Provide the [X, Y] coordinate of the cell's center where the given text is located.  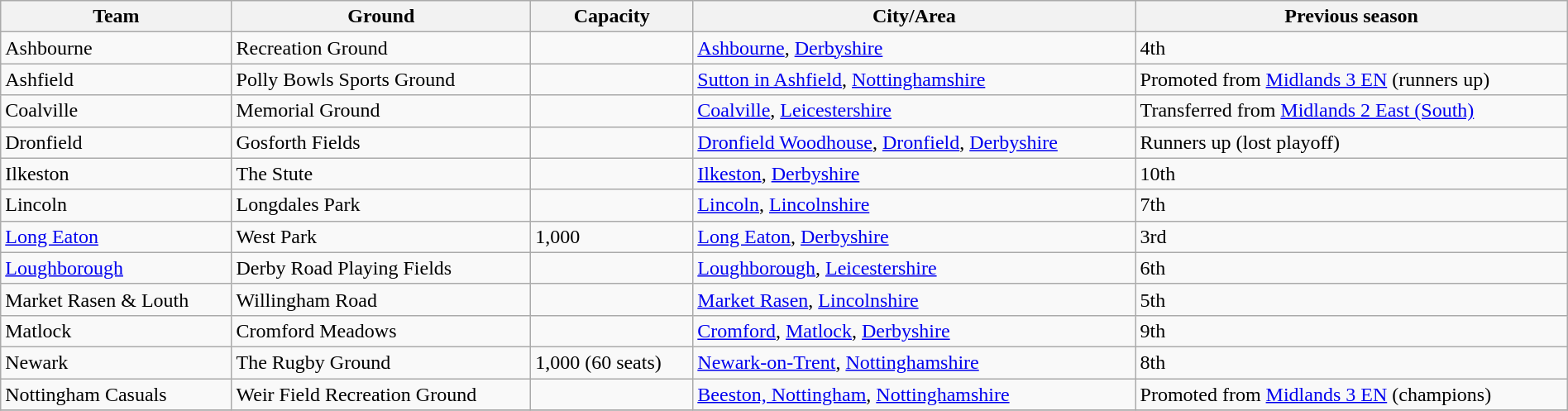
Matlock [116, 331]
Longdales Park [381, 205]
Recreation Ground [381, 48]
5th [1351, 299]
Ilkeston [116, 174]
Coalville [116, 111]
Memorial Ground [381, 111]
7th [1351, 205]
1,000 (60 seats) [612, 362]
The Stute [381, 174]
Lincoln [116, 205]
Lincoln, Lincolnshire [915, 205]
10th [1351, 174]
8th [1351, 362]
Polly Bowls Sports Ground [381, 79]
Market Rasen & Louth [116, 299]
Ilkeston, Derbyshire [915, 174]
The Rugby Ground [381, 362]
9th [1351, 331]
Cromford Meadows [381, 331]
Dronfield [116, 142]
Runners up (lost playoff) [1351, 142]
City/Area [915, 17]
Previous season [1351, 17]
Promoted from Midlands 3 EN (champions) [1351, 394]
Long Eaton, Derbyshire [915, 237]
Team [116, 17]
Sutton in Ashfield, Nottinghamshire [915, 79]
Transferred from Midlands 2 East (South) [1351, 111]
West Park [381, 237]
Cromford, Matlock, Derbyshire [915, 331]
Ground [381, 17]
Weir Field Recreation Ground [381, 394]
1,000 [612, 237]
Ashbourne [116, 48]
Dronfield Woodhouse, Dronfield, Derbyshire [915, 142]
Willingham Road [381, 299]
Coalville, Leicestershire [915, 111]
Loughborough, Leicestershire [915, 268]
Long Eaton [116, 237]
Capacity [612, 17]
Nottingham Casuals [116, 394]
Ashbourne, Derbyshire [915, 48]
6th [1351, 268]
4th [1351, 48]
3rd [1351, 237]
Newark-on-Trent, Nottinghamshire [915, 362]
Promoted from Midlands 3 EN (runners up) [1351, 79]
Ashfield [116, 79]
Gosforth Fields [381, 142]
Newark [116, 362]
Loughborough [116, 268]
Market Rasen, Lincolnshire [915, 299]
Beeston, Nottingham, Nottinghamshire [915, 394]
Derby Road Playing Fields [381, 268]
